Find where the given text appears and provide that cell's center as [X, Y] coordinate. 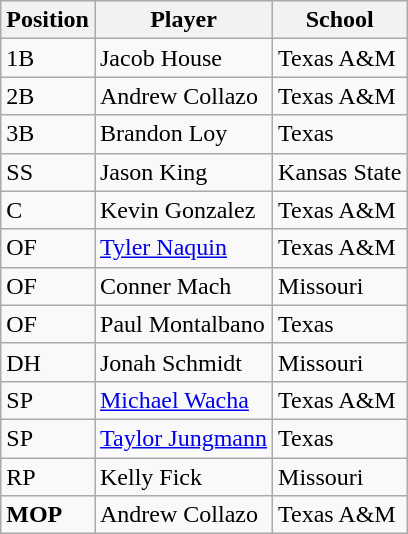
Brandon Loy [183, 134]
Jacob House [183, 58]
RP [48, 477]
Michael Wacha [183, 400]
Kevin Gonzalez [183, 210]
Kelly Fick [183, 477]
1B [48, 58]
Kansas State [340, 172]
School [340, 20]
Position [48, 20]
C [48, 210]
SS [48, 172]
Conner Mach [183, 286]
Player [183, 20]
Jonah Schmidt [183, 362]
3B [48, 134]
DH [48, 362]
Paul Montalbano [183, 324]
Jason King [183, 172]
Taylor Jungmann [183, 438]
2B [48, 96]
MOP [48, 515]
Tyler Naquin [183, 248]
